Find where the given text appears and provide that cell's center as [X, Y] coordinate. 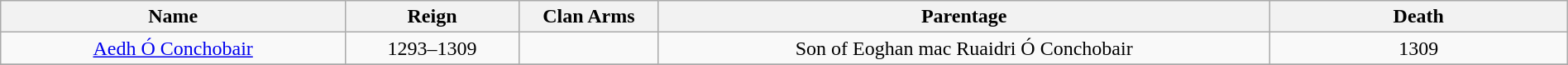
Parentage [964, 17]
Aedh Ó Conchobair [174, 48]
Name [174, 17]
Reign [433, 17]
1293–1309 [433, 48]
Son of Eoghan mac Ruaidri Ó Conchobair [964, 48]
Death [1418, 17]
Clan Arms [589, 17]
1309 [1418, 48]
